Scan for the cell matching the given text and deliver its (X, Y) coordinate at center. 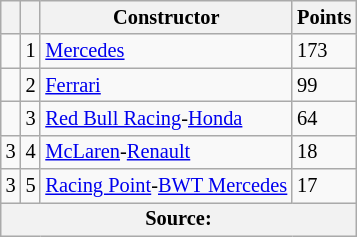
Source: (178, 219)
Constructor (166, 17)
Points (324, 17)
McLaren-Renault (166, 152)
17 (324, 186)
Ferrari (166, 85)
2 (31, 85)
18 (324, 152)
1 (31, 51)
Mercedes (166, 51)
173 (324, 51)
5 (31, 186)
99 (324, 85)
Red Bull Racing-Honda (166, 118)
Racing Point-BWT Mercedes (166, 186)
4 (31, 152)
64 (324, 118)
